Detect which cell encompasses the target text, then output its (X, Y) center coordinate. 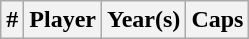
Player (63, 20)
# (12, 20)
Caps (218, 20)
Year(s) (144, 20)
